Search for the cell housing the specified text and yield its (X, Y) center coordinate. 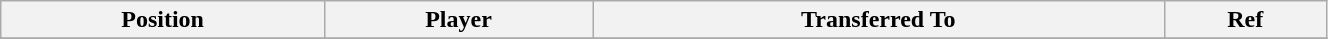
Transferred To (878, 20)
Position (163, 20)
Ref (1245, 20)
Player (458, 20)
